Detect which cell encompasses the target text, then output its (x, y) center coordinate. 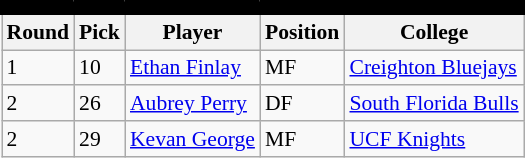
Player (192, 32)
1 (38, 68)
Position (302, 32)
29 (100, 139)
Ethan Finlay (192, 68)
10 (100, 68)
DF (302, 104)
Kevan George (192, 139)
College (434, 32)
Creighton Bluejays (434, 68)
UCF Knights (434, 139)
Pick (100, 32)
South Florida Bulls (434, 104)
26 (100, 104)
Aubrey Perry (192, 104)
Round (38, 32)
